Capture the cell that displays the provided text and extract its (x, y) central coordinate. 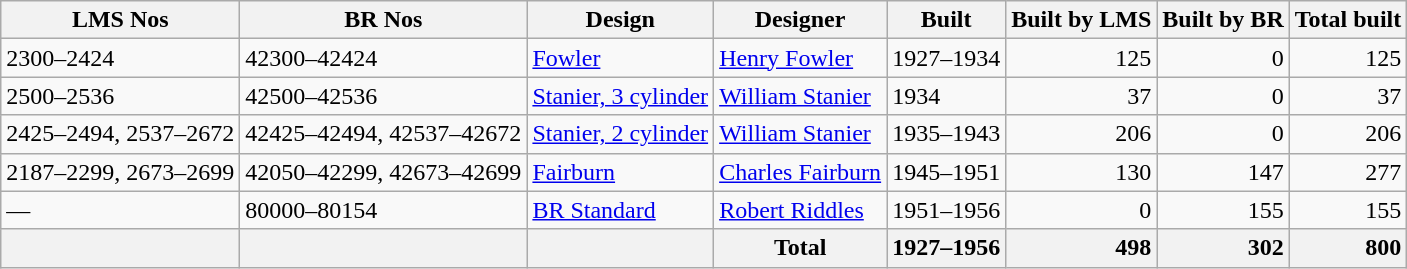
147 (1223, 172)
Stanier, 2 cylinder (620, 134)
498 (1082, 248)
BR Nos (384, 20)
Total (800, 248)
2500–2536 (120, 96)
1934 (946, 96)
Built by BR (1223, 20)
Design (620, 20)
1951–1956 (946, 210)
42300–42424 (384, 58)
— (120, 210)
302 (1223, 248)
Fairburn (620, 172)
2425–2494, 2537–2672 (120, 134)
Built by LMS (1082, 20)
42425–42494, 42537–42672 (384, 134)
Designer (800, 20)
42500–42536 (384, 96)
80000–80154 (384, 210)
LMS Nos (120, 20)
2187–2299, 2673–2699 (120, 172)
BR Standard (620, 210)
Charles Fairburn (800, 172)
42050–42299, 42673–42699 (384, 172)
800 (1348, 248)
277 (1348, 172)
Built (946, 20)
1935–1943 (946, 134)
Fowler (620, 58)
130 (1082, 172)
Total built (1348, 20)
Robert Riddles (800, 210)
1945–1951 (946, 172)
Henry Fowler (800, 58)
2300–2424 (120, 58)
1927–1934 (946, 58)
1927–1956 (946, 248)
Stanier, 3 cylinder (620, 96)
